Capture the cell that displays the provided text and extract its [X, Y] central coordinate. 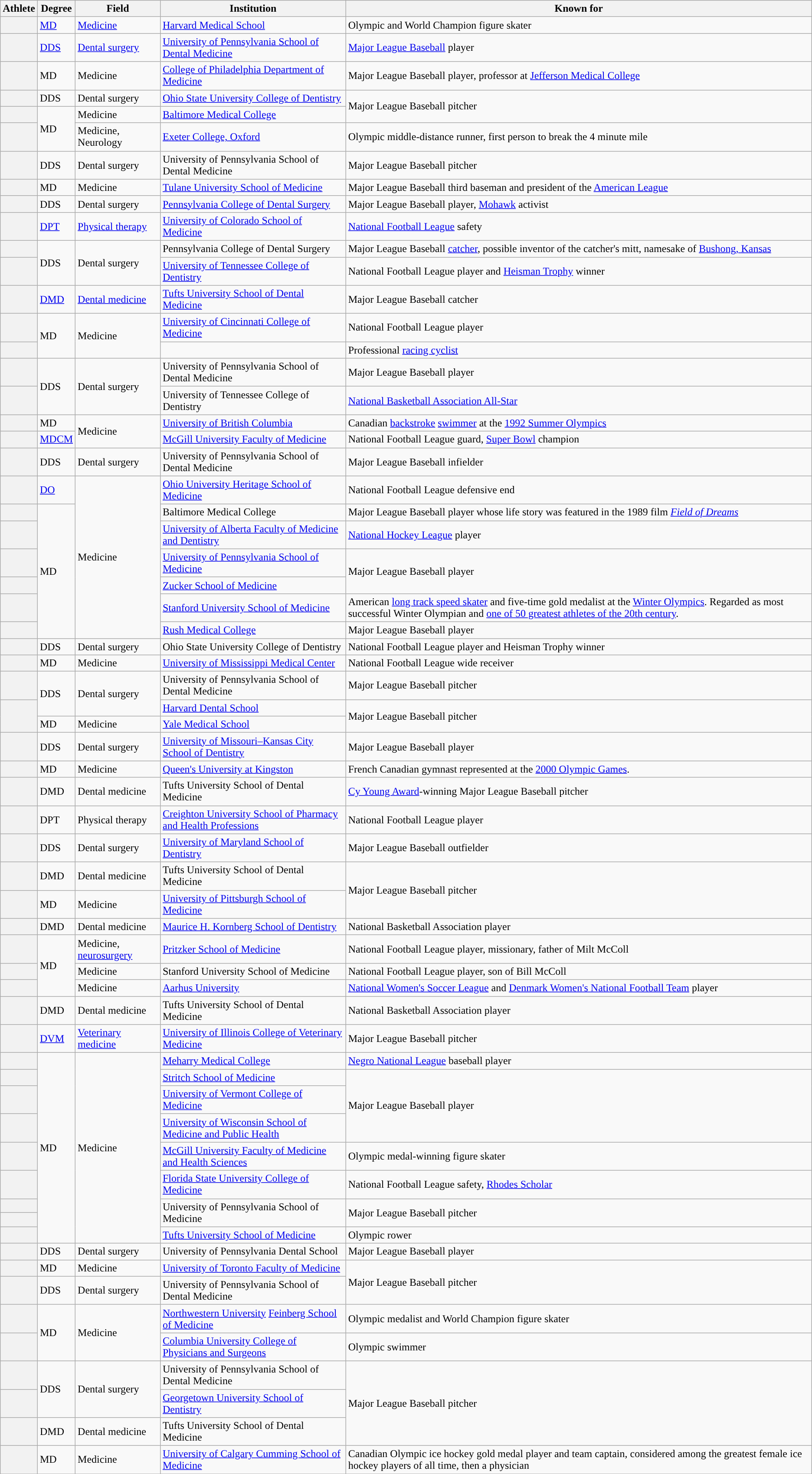
Major League Baseball third baseman and president of the American League [579, 187]
Maurice H. Kornberg School of Dentistry [253, 927]
Columbia University College of Physicians and Surgeons [253, 1346]
National Hockey League player [579, 534]
Olympic medal-winning figure skater [579, 1156]
University of Pittsburgh School of Medicine [253, 904]
McGill University Faculty of Medicine and Health Sciences [253, 1156]
Exeter College, Oxford [253, 137]
Major League Baseball catcher, possible inventor of the catcher's mitt, namesake of Bushong, Kansas [579, 249]
Aarhus University [253, 988]
Olympic swimmer [579, 1346]
National Football League wide receiver [579, 663]
University of Vermont College of Medicine [253, 1100]
DO [56, 490]
Major League Baseball player, professor at Jefferson Medical College [579, 75]
University of Wisconsin School of Medicine and Public Health [253, 1128]
Creighton University School of Pharmacy and Health Professions [253, 820]
National Football League safety [579, 226]
DVM [56, 1038]
National Women's Soccer League and Denmark Women's National Football Team player [579, 988]
Major League Baseball infielder [579, 462]
University of Toronto Faculty of Medicine [253, 1268]
Major League Baseball player, Mohawk activist [579, 204]
Canadian Olympic ice hockey gold medal player and team captain, considered among the greatest female ice hockey players of all time, then a physician [579, 1460]
Known for [579, 9]
Stritch School of Medicine [253, 1078]
Northwestern University Feinberg School of Medicine [253, 1319]
Tulane University School of Medicine [253, 187]
Ohio University Heritage School of Medicine [253, 490]
Major League Baseball player whose life story was featured in the 1989 film Field of Dreams [579, 512]
Harvard Medical School [253, 25]
Olympic middle-distance runner, first person to break the 4 minute mile [579, 137]
National Football League guard, Super Bowl champion [579, 439]
Queen's University at Kingston [253, 769]
MDCM [56, 439]
Canadian backstroke swimmer at the 1992 Summer Olympics [579, 423]
Institution [253, 9]
Professional racing cyclist [579, 350]
Negro National League baseball player [579, 1061]
Pritzker School of Medicine [253, 949]
University of Calgary Cumming School of Medicine [253, 1460]
University of Alberta Faculty of Medicine and Dentistry [253, 534]
National Football League player, son of Bill McColl [579, 971]
Georgetown University School of Dentistry [253, 1403]
Medicine, neurosurgery [118, 949]
Cy Young Award-winning Major League Baseball pitcher [579, 791]
National Football League player, missionary, father of Milt McColl [579, 949]
Degree [56, 9]
Major League Baseball catcher [579, 299]
Tufts University School of Medicine [253, 1235]
Zucker School of Medicine [253, 585]
University of Illinois College of Veterinary Medicine [253, 1038]
Field [118, 9]
University of Cincinnati College of Medicine [253, 328]
Harvard Dental School [253, 708]
Rush Medical College [253, 630]
Medicine, Neurology [118, 137]
National Football League safety, Rhodes Scholar [579, 1184]
French Canadian gymnast represented at the 2000 Olympic Games. [579, 769]
Athlete [19, 9]
Olympic medalist and World Champion figure skater [579, 1319]
Olympic and World Champion figure skater [579, 25]
National Football League defensive end [579, 490]
Florida State University College of Medicine [253, 1184]
Meharry Medical College [253, 1061]
Veterinary medicine [118, 1038]
University of Pennsylvania Dental School [253, 1251]
Yale Medical School [253, 724]
McGill University Faculty of Medicine [253, 439]
Major League Baseball outfielder [579, 848]
National Basketball Association All-Star [579, 401]
University of Mississippi Medical Center [253, 663]
Olympic rower [579, 1235]
College of Philadelphia Department of Medicine [253, 75]
University of British Columbia [253, 423]
University of Missouri–Kansas City School of Dentistry [253, 747]
University of Colorado School of Medicine [253, 226]
University of Maryland School of Dentistry [253, 848]
